Locate the cell with the specified text and output its [x, y] center coordinate. 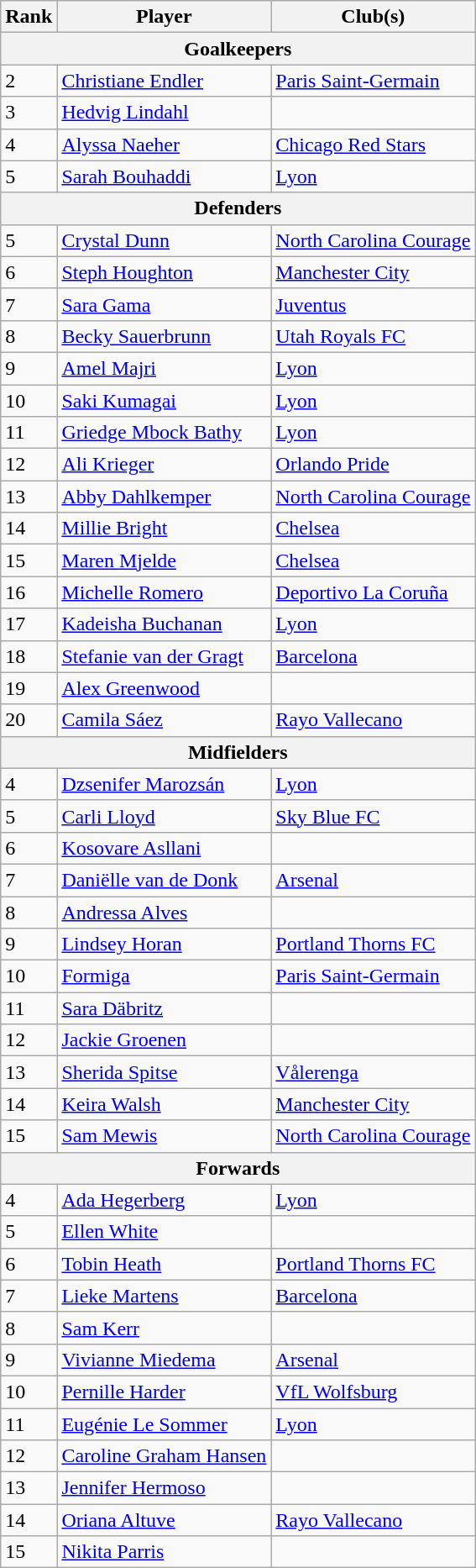
Vålerenga [373, 1072]
Steph Houghton [165, 272]
Orlando Pride [373, 465]
Kosovare Asllani [165, 848]
Michelle Romero [165, 592]
Millie Bright [165, 529]
Maren Mjelde [165, 560]
Sara Däbritz [165, 1008]
Kadeisha Buchanan [165, 624]
Dzsenifer Marozsán [165, 784]
2 [29, 81]
Tobin Heath [165, 1264]
Sky Blue FC [373, 816]
19 [29, 688]
3 [29, 113]
Becky Sauerbrunn [165, 336]
16 [29, 592]
Sherida Spitse [165, 1072]
Player [165, 17]
Ellen White [165, 1232]
Forwards [238, 1168]
Sara Gama [165, 304]
Lieke Martens [165, 1296]
Pernille Harder [165, 1392]
Lindsey Horan [165, 944]
Sarah Bouhaddi [165, 176]
Crystal Dunn [165, 240]
18 [29, 656]
Rank [29, 17]
Christiane Endler [165, 81]
Jennifer Hermoso [165, 1488]
Sam Kerr [165, 1328]
Deportivo La Coruña [373, 592]
Keira Walsh [165, 1104]
Defenders [238, 208]
Oriana Altuve [165, 1520]
Utah Royals FC [373, 336]
Camila Sáez [165, 720]
Hedvig Lindahl [165, 113]
Nikita Parris [165, 1552]
Griedge Mbock Bathy [165, 433]
Carli Lloyd [165, 816]
Jackie Groenen [165, 1040]
17 [29, 624]
Saki Kumagai [165, 401]
Daniëlle van de Donk [165, 880]
Vivianne Miedema [165, 1360]
Juventus [373, 304]
Formiga [165, 976]
VfL Wolfsburg [373, 1392]
Eugénie Le Sommer [165, 1424]
Alyssa Naeher [165, 145]
Stefanie van der Gragt [165, 656]
Club(s) [373, 17]
20 [29, 720]
Caroline Graham Hansen [165, 1456]
Alex Greenwood [165, 688]
Amel Majri [165, 368]
Sam Mewis [165, 1136]
Ali Krieger [165, 465]
Ada Hegerberg [165, 1200]
Chicago Red Stars [373, 145]
Goalkeepers [238, 49]
Andressa Alves [165, 912]
Midfielders [238, 752]
Abby Dahlkemper [165, 497]
